Output the (X, Y) coordinate of the center of the cell containing the given text.  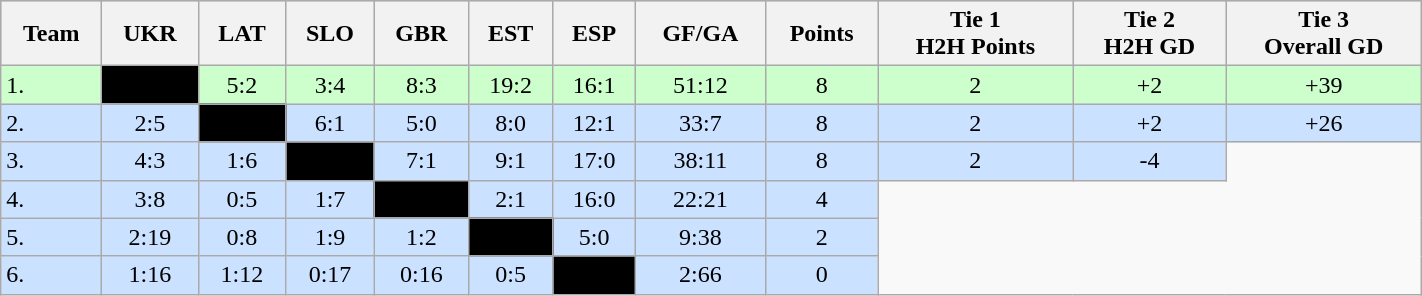
1:7 (330, 199)
0:16 (421, 275)
51:12 (700, 85)
2:19 (150, 237)
4:3 (150, 161)
3. (52, 161)
2:66 (700, 275)
19:2 (510, 85)
2:1 (510, 199)
8:0 (510, 123)
GF/GA (700, 34)
4. (52, 199)
2:5 (150, 123)
+39 (1324, 85)
7:1 (421, 161)
8:3 (421, 85)
UKR (150, 34)
Tie 1H2H Points (976, 34)
EST (510, 34)
38:11 (700, 161)
0:8 (242, 237)
3:8 (150, 199)
9:1 (510, 161)
9:38 (700, 237)
1:16 (150, 275)
SLO (330, 34)
ESP (594, 34)
1:9 (330, 237)
0 (822, 275)
33:7 (700, 123)
22:21 (700, 199)
6:1 (330, 123)
2. (52, 123)
16:1 (594, 85)
-4 (1150, 161)
1:2 (421, 237)
17:0 (594, 161)
Points (822, 34)
4 (822, 199)
5. (52, 237)
LAT (242, 34)
1. (52, 85)
Team (52, 34)
16:0 (594, 199)
Tie 2H2H GD (1150, 34)
1:6 (242, 161)
5:2 (242, 85)
0:17 (330, 275)
6. (52, 275)
Tie 3Overall GD (1324, 34)
+26 (1324, 123)
1:12 (242, 275)
GBR (421, 34)
3:4 (330, 85)
12:1 (594, 123)
